Detect which cell encompasses the target text, then output its [x, y] center coordinate. 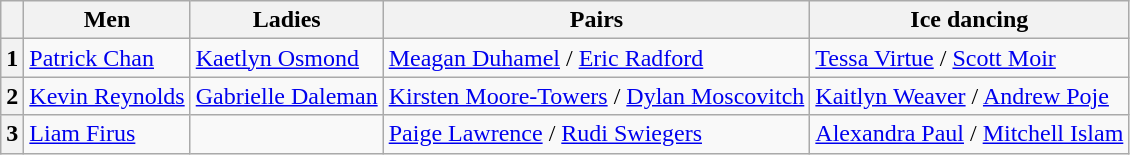
Alexandra Paul / Mitchell Islam [970, 134]
Ladies [286, 20]
Kevin Reynolds [107, 96]
Liam Firus [107, 134]
Paige Lawrence / Rudi Swiegers [596, 134]
2 [12, 96]
Kaitlyn Weaver / Andrew Poje [970, 96]
Meagan Duhamel / Eric Radford [596, 58]
Pairs [596, 20]
Tessa Virtue / Scott Moir [970, 58]
3 [12, 134]
Kirsten Moore-Towers / Dylan Moscovitch [596, 96]
Men [107, 20]
Kaetlyn Osmond [286, 58]
Patrick Chan [107, 58]
Gabrielle Daleman [286, 96]
1 [12, 58]
Ice dancing [970, 20]
